Locate the cell with the specified text and output its (X, Y) center coordinate. 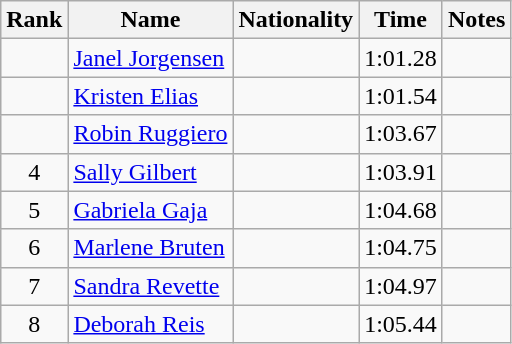
4 (34, 172)
1:05.44 (401, 324)
1:03.91 (401, 172)
Janel Jorgensen (150, 58)
1:04.97 (401, 286)
Name (150, 20)
Marlene Bruten (150, 248)
Deborah Reis (150, 324)
Sandra Revette (150, 286)
1:04.68 (401, 210)
Kristen Elias (150, 96)
Sally Gilbert (150, 172)
Rank (34, 20)
1:03.67 (401, 134)
6 (34, 248)
Notes (476, 20)
Robin Ruggiero (150, 134)
1:01.54 (401, 96)
Nationality (296, 20)
7 (34, 286)
1:01.28 (401, 58)
1:04.75 (401, 248)
Time (401, 20)
5 (34, 210)
Gabriela Gaja (150, 210)
8 (34, 324)
